For the text-containing cell, return its midpoint in [X, Y] coordinate format. 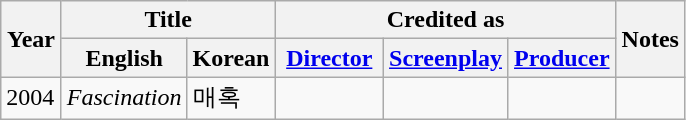
Title [168, 20]
매혹 [231, 98]
Credited as [446, 20]
Producer [562, 58]
English [124, 58]
Screenplay [446, 58]
Year [32, 39]
Korean [231, 58]
2004 [32, 98]
Fascination [124, 98]
Notes [650, 39]
Director [330, 58]
